Return [x, y] of the center of cell containing provided text 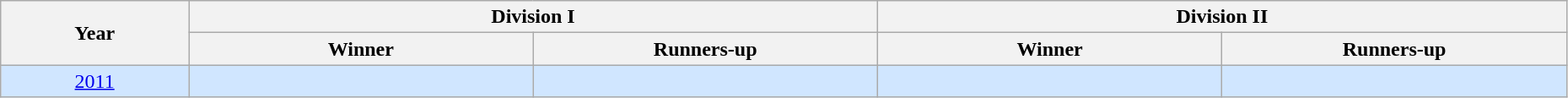
Year [94, 33]
Division II [1221, 17]
2011 [94, 81]
Division I [533, 17]
